Provide the (x, y) coordinate of the cell's center where the given text is located.  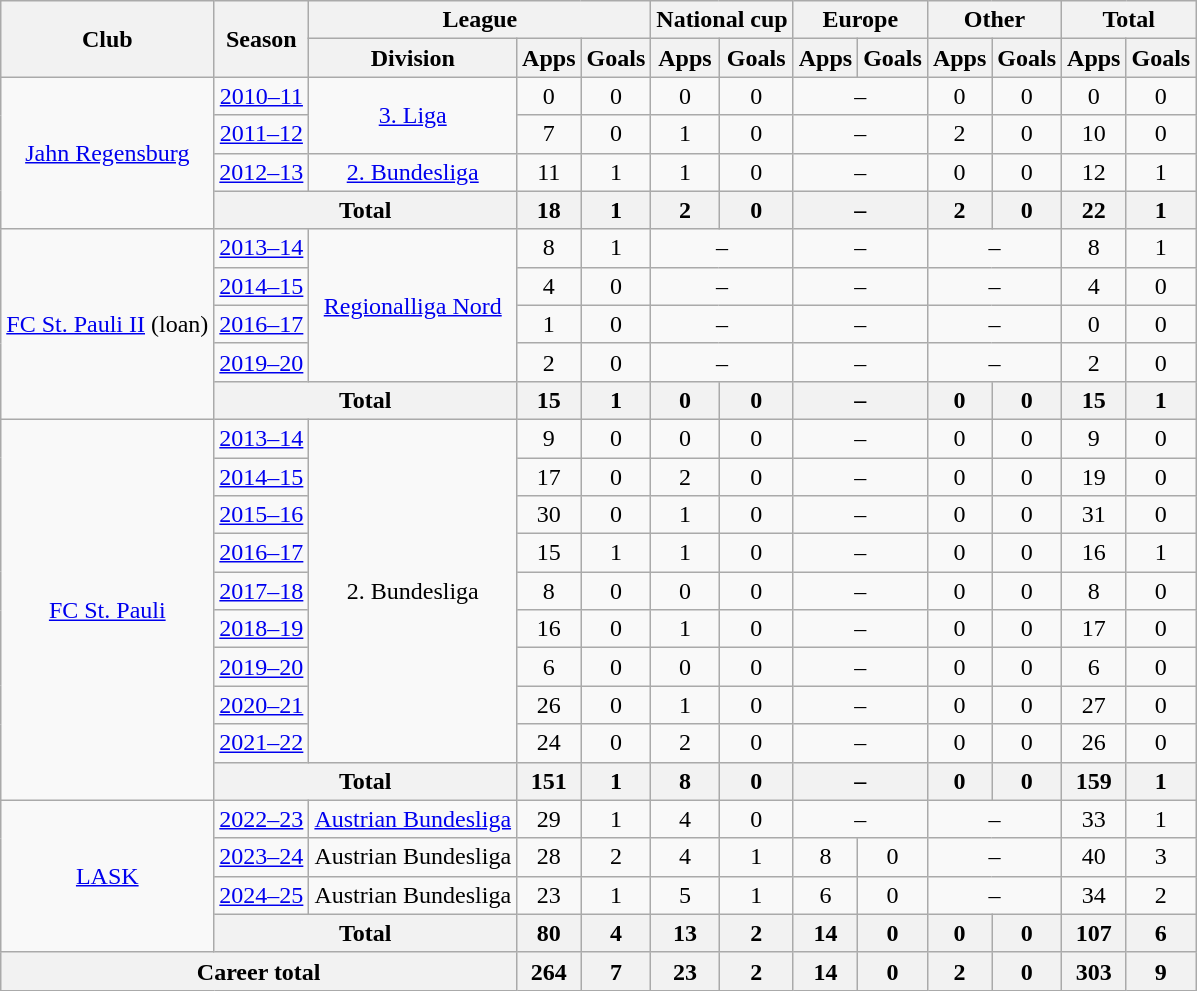
Division (413, 58)
2018–19 (262, 629)
22 (1094, 210)
Club (108, 39)
2010–11 (262, 96)
Jahn Regensburg (108, 153)
40 (1094, 857)
Regionalliga Nord (413, 305)
FC St. Pauli (108, 610)
28 (549, 857)
2020–21 (262, 705)
10 (1094, 134)
12 (1094, 172)
30 (549, 515)
80 (549, 933)
29 (549, 819)
27 (1094, 705)
League (480, 20)
Career total (259, 971)
2011–12 (262, 134)
2017–18 (262, 591)
Other (994, 20)
2012–13 (262, 172)
264 (549, 971)
151 (549, 781)
11 (549, 172)
LASK (108, 876)
33 (1094, 819)
31 (1094, 515)
5 (685, 895)
19 (1094, 477)
303 (1094, 971)
2015–16 (262, 515)
FC St. Pauli II (loan) (108, 324)
24 (549, 743)
National cup (722, 20)
3. Liga (413, 115)
34 (1094, 895)
2024–25 (262, 895)
2023–24 (262, 857)
107 (1094, 933)
159 (1094, 781)
13 (685, 933)
Europe (860, 20)
3 (1161, 857)
2022–23 (262, 819)
18 (549, 210)
Season (262, 39)
2021–22 (262, 743)
